Locate the cell with the specified text and output its (x, y) center coordinate. 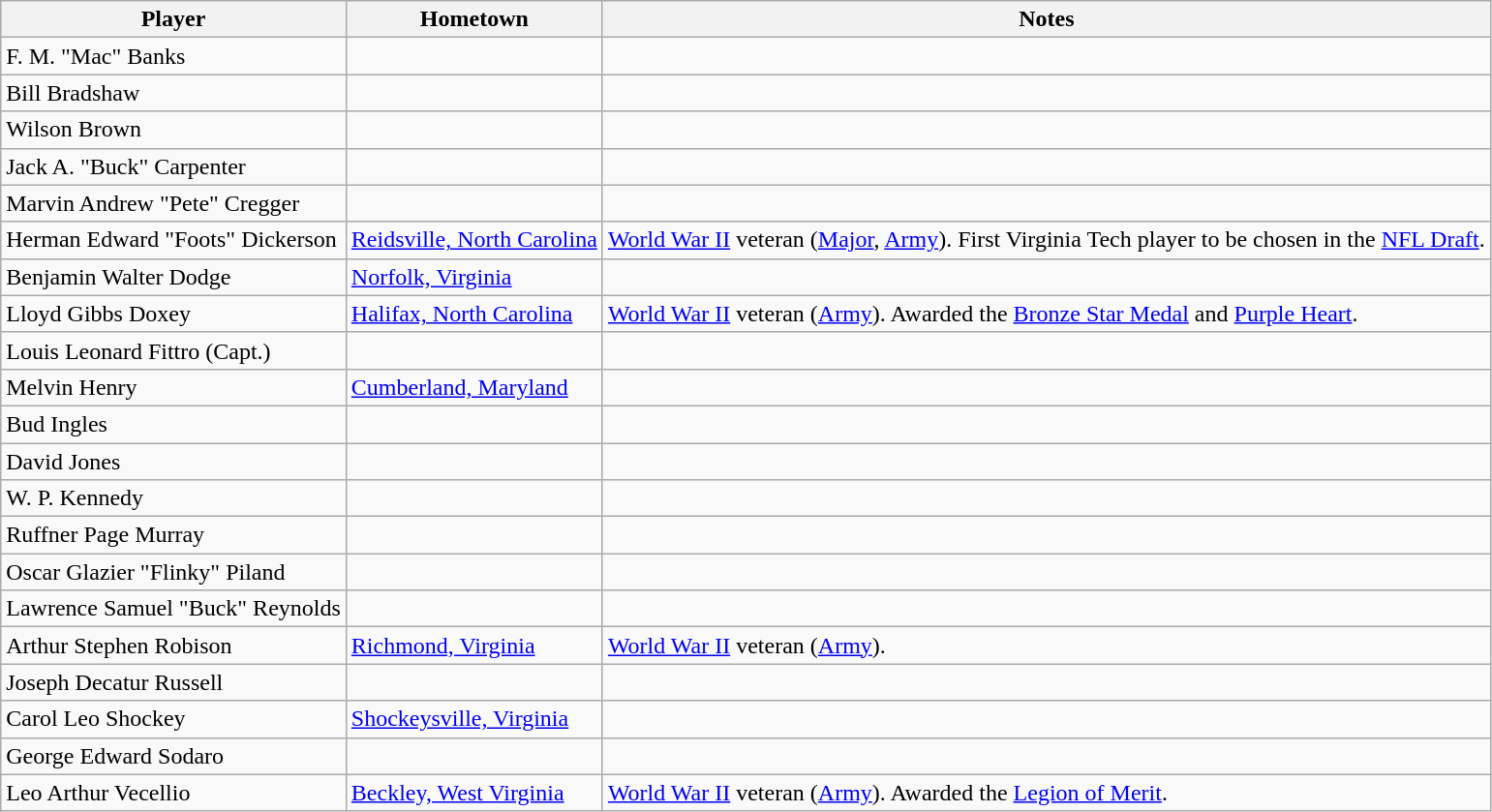
Carol Leo Shockey (174, 719)
Louis Leonard Fittro (Capt.) (174, 350)
David Jones (174, 462)
Notes (1046, 19)
Joseph Decatur Russell (174, 682)
Benjamin Walter Dodge (174, 277)
George Edward Sodaro (174, 756)
Bud Ingles (174, 424)
Halifax, North Carolina (474, 314)
Arthur Stephen Robison (174, 646)
Cumberland, Maryland (474, 387)
Shockeysville, Virginia (474, 719)
Player (174, 19)
World War II veteran (Army). (1046, 646)
F. M. "Mac" Banks (174, 56)
Herman Edward "Foots" Dickerson (174, 240)
World War II veteran (Army). Awarded the Legion of Merit. (1046, 793)
Melvin Henry (174, 387)
Jack A. "Buck" Carpenter (174, 166)
Hometown (474, 19)
Marvin Andrew "Pete" Cregger (174, 203)
Reidsville, North Carolina (474, 240)
Richmond, Virginia (474, 646)
Wilson Brown (174, 130)
Oscar Glazier "Flinky" Piland (174, 572)
Leo Arthur Vecellio (174, 793)
Lloyd Gibbs Doxey (174, 314)
W. P. Kennedy (174, 498)
World War II veteran (Army). Awarded the Bronze Star Medal and Purple Heart. (1046, 314)
World War II veteran (Major, Army). First Virginia Tech player to be chosen in the NFL Draft. (1046, 240)
Beckley, West Virginia (474, 793)
Ruffner Page Murray (174, 535)
Norfolk, Virginia (474, 277)
Bill Bradshaw (174, 93)
Lawrence Samuel "Buck" Reynolds (174, 609)
